Determine the [X, Y] coordinate at the center of the cell enclosing the given text.  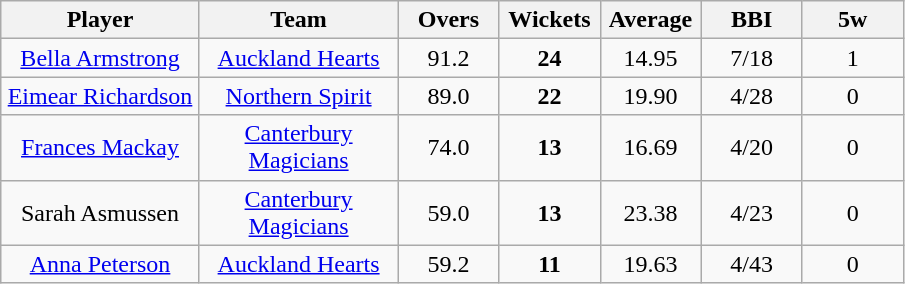
Player [100, 20]
1 [852, 58]
91.2 [448, 58]
24 [550, 58]
22 [550, 96]
Wickets [550, 20]
14.95 [650, 58]
Overs [448, 20]
59.2 [448, 264]
59.0 [448, 212]
Bella Armstrong [100, 58]
89.0 [448, 96]
Frances Mackay [100, 148]
BBI [752, 20]
4/20 [752, 148]
Anna Peterson [100, 264]
23.38 [650, 212]
Team [298, 20]
Eimear Richardson [100, 96]
5w [852, 20]
4/43 [752, 264]
16.69 [650, 148]
4/23 [752, 212]
7/18 [752, 58]
Northern Spirit [298, 96]
Average [650, 20]
Sarah Asmussen [100, 212]
19.63 [650, 264]
4/28 [752, 96]
11 [550, 264]
19.90 [650, 96]
74.0 [448, 148]
